Search for the cell housing the specified text and yield its (X, Y) center coordinate. 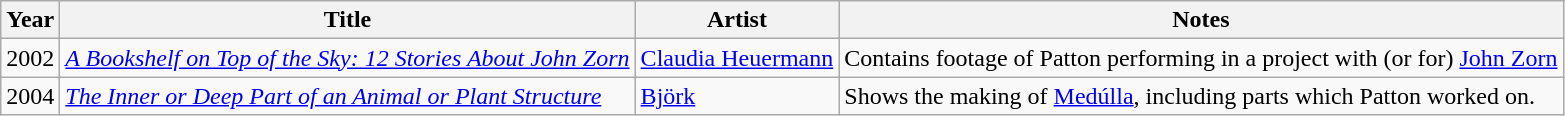
2002 (30, 58)
Artist (737, 20)
Shows the making of Medúlla, including parts which Patton worked on. (1201, 96)
The Inner or Deep Part of an Animal or Plant Structure (348, 96)
Notes (1201, 20)
Title (348, 20)
A Bookshelf on Top of the Sky: 12 Stories About John Zorn (348, 58)
Contains footage of Patton performing in a project with (or for) John Zorn (1201, 58)
Björk (737, 96)
2004 (30, 96)
Year (30, 20)
Claudia Heuermann (737, 58)
